Identify which cell holds the provided text, then report its (X, Y) central coordinate. 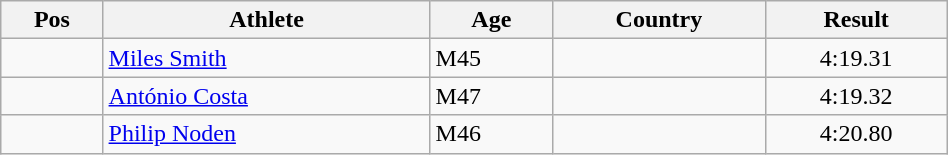
M47 (492, 96)
M46 (492, 134)
Pos (52, 20)
Philip Noden (266, 134)
Result (856, 20)
4:20.80 (856, 134)
Miles Smith (266, 58)
Athlete (266, 20)
4:19.32 (856, 96)
António Costa (266, 96)
4:19.31 (856, 58)
Country (659, 20)
M45 (492, 58)
Age (492, 20)
